Detect which cell encompasses the target text, then output its (x, y) center coordinate. 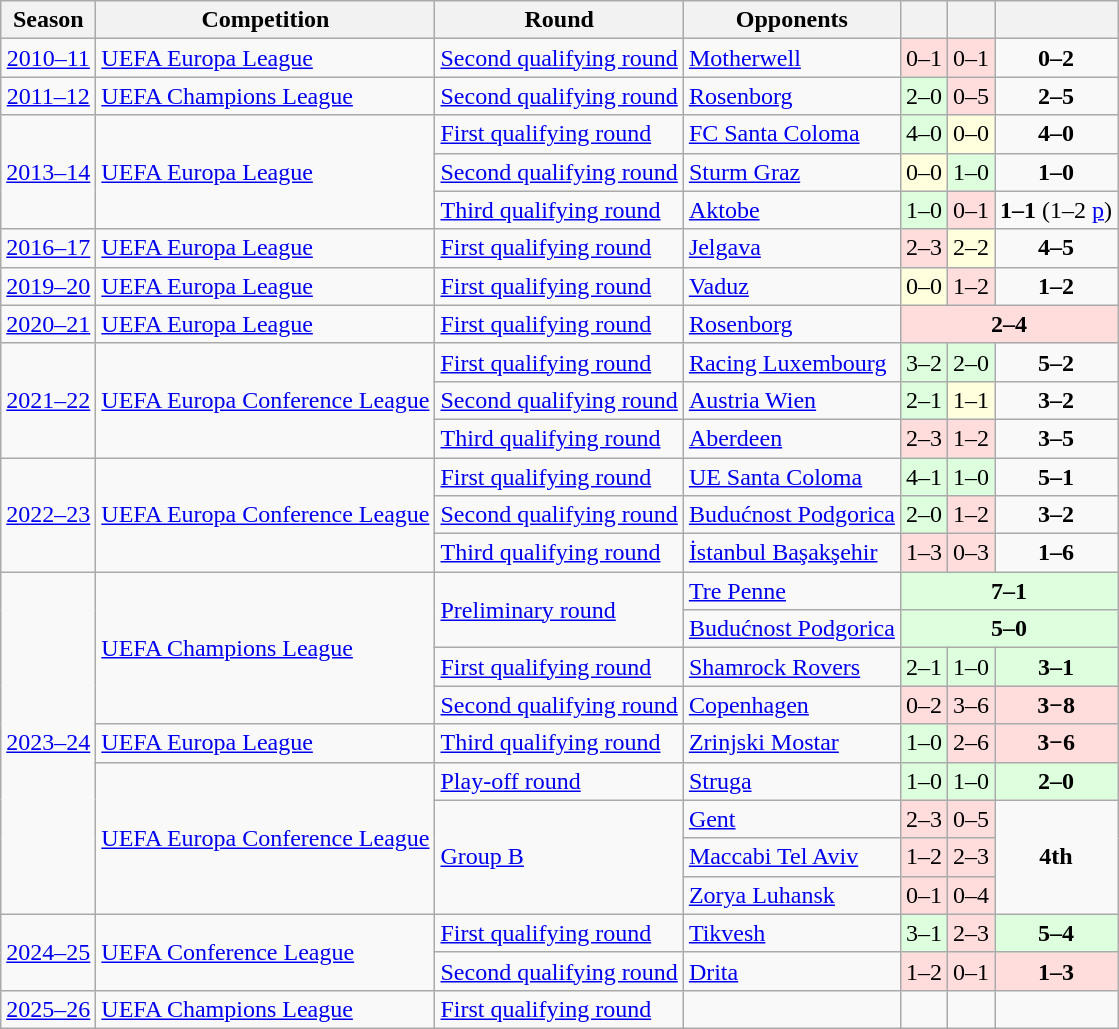
2011–12 (48, 96)
2023–24 (48, 744)
Gent (792, 819)
2024–25 (48, 952)
FC Santa Coloma (792, 134)
1–1 (1–2 p) (1056, 210)
7–1 (1008, 591)
2010–11 (48, 58)
Aberdeen (792, 438)
2–6 (970, 743)
4–1 (924, 477)
Round (559, 20)
Sturm Graz (792, 172)
2–4 (1008, 324)
UE Santa Coloma (792, 477)
Drita (792, 971)
Copenhagen (792, 705)
Vaduz (792, 286)
Maccabi Tel Aviv (792, 857)
Group B (559, 857)
2016–17 (48, 248)
Play-off round (559, 781)
2025–26 (48, 1009)
Struga (792, 781)
Season (48, 20)
3−6 (1056, 743)
Preliminary round (559, 610)
Competition (266, 20)
2022–23 (48, 515)
2–5 (1056, 96)
4–5 (1056, 248)
4th (1056, 857)
5–4 (1056, 933)
2013–14 (48, 172)
Tikvesh (792, 933)
Zrinjski Mostar (792, 743)
3–5 (1056, 438)
Aktobe (792, 210)
2–2 (970, 248)
Zorya Luhansk (792, 895)
UEFA Conference League (266, 952)
0–4 (970, 895)
Austria Wien (792, 400)
1–1 (970, 400)
İstanbul Başakşehir (792, 553)
5–2 (1056, 362)
0–3 (970, 553)
Tre Penne (792, 591)
Opponents (792, 20)
2020–21 (48, 324)
2019–20 (48, 286)
Shamrock Rovers (792, 667)
5–1 (1056, 477)
3–6 (970, 705)
Racing Luxembourg (792, 362)
2021–22 (48, 400)
Motherwell (792, 58)
3−8 (1056, 705)
5–0 (1008, 629)
1–6 (1056, 553)
Jelgava (792, 248)
